Output the (X, Y) coordinate of the center of the cell containing the given text.  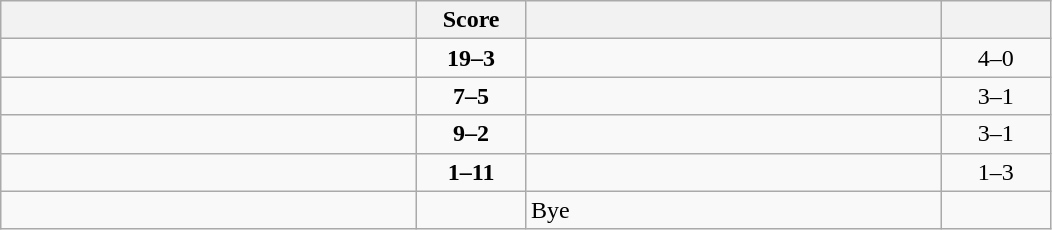
4–0 (996, 58)
1–3 (996, 172)
19–3 (472, 58)
1–11 (472, 172)
7–5 (472, 96)
Score (472, 20)
9–2 (472, 134)
Bye (733, 210)
